Determine the [X, Y] coordinate at the center of the cell enclosing the given text.  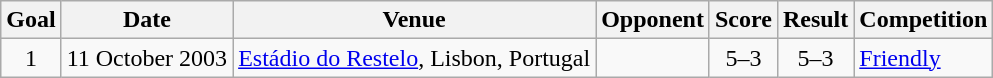
Goal [31, 20]
Estádio do Restelo, Lisbon, Portugal [414, 58]
11 October 2003 [146, 58]
Competition [924, 20]
Score [743, 20]
Result [815, 20]
1 [31, 58]
Venue [414, 20]
Friendly [924, 58]
Date [146, 20]
Opponent [653, 20]
